Output the (x, y) coordinate of the center of the cell containing the given text.  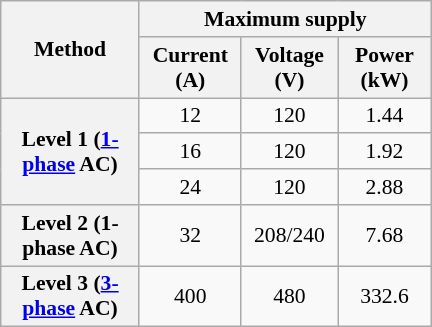
1.92 (385, 152)
Maximum supply (285, 19)
2.88 (385, 187)
1.44 (385, 116)
Voltage (V) (290, 68)
332.6 (385, 296)
400 (190, 296)
480 (290, 296)
Level 3 (3-phase AC) (70, 296)
Method (70, 50)
24 (190, 187)
208/240 (290, 236)
12 (190, 116)
Current (A) (190, 68)
Power (kW) (385, 68)
Level 2 (1-phase AC) (70, 236)
7.68 (385, 236)
Level 1 (1-phase AC) (70, 152)
16 (190, 152)
32 (190, 236)
